Return (X, Y) of the center of cell containing provided text 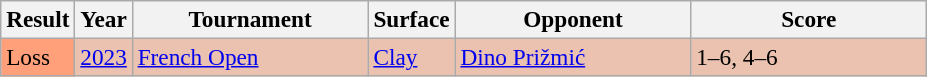
Surface (412, 19)
1–6, 4–6 (809, 57)
Score (809, 19)
2023 (104, 57)
Dino Prižmić (573, 57)
Opponent (573, 19)
French Open (250, 57)
Clay (412, 57)
Year (104, 19)
Result (38, 19)
Tournament (250, 19)
Loss (38, 57)
